From the cell containing the given text, extract its center point as [x, y] coordinate. 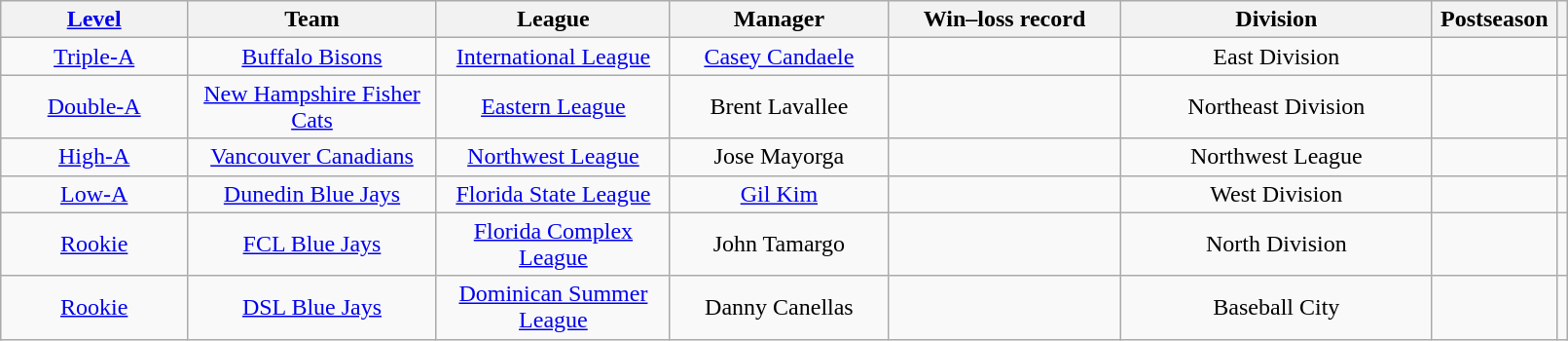
Double-A [94, 107]
FCL Blue Jays [312, 244]
Jose Mayorga [779, 157]
Vancouver Canadians [312, 157]
Win–loss record [1004, 19]
East Division [1277, 57]
Danny Canellas [779, 308]
Buffalo Bisons [312, 57]
Florida State League [553, 194]
Brent Lavallee [779, 107]
League [553, 19]
DSL Blue Jays [312, 308]
West Division [1277, 194]
Division [1277, 19]
Triple-A [94, 57]
John Tamargo [779, 244]
Low-A [94, 194]
Postseason [1495, 19]
Level [94, 19]
Dunedin Blue Jays [312, 194]
Eastern League [553, 107]
International League [553, 57]
Manager [779, 19]
North Division [1277, 244]
Florida Complex League [553, 244]
Dominican Summer League [553, 308]
New Hampshire Fisher Cats [312, 107]
Northeast Division [1277, 107]
High-A [94, 157]
Casey Candaele [779, 57]
Baseball City [1277, 308]
Team [312, 19]
Gil Kim [779, 194]
